Detect which cell encompasses the target text, then output its (x, y) center coordinate. 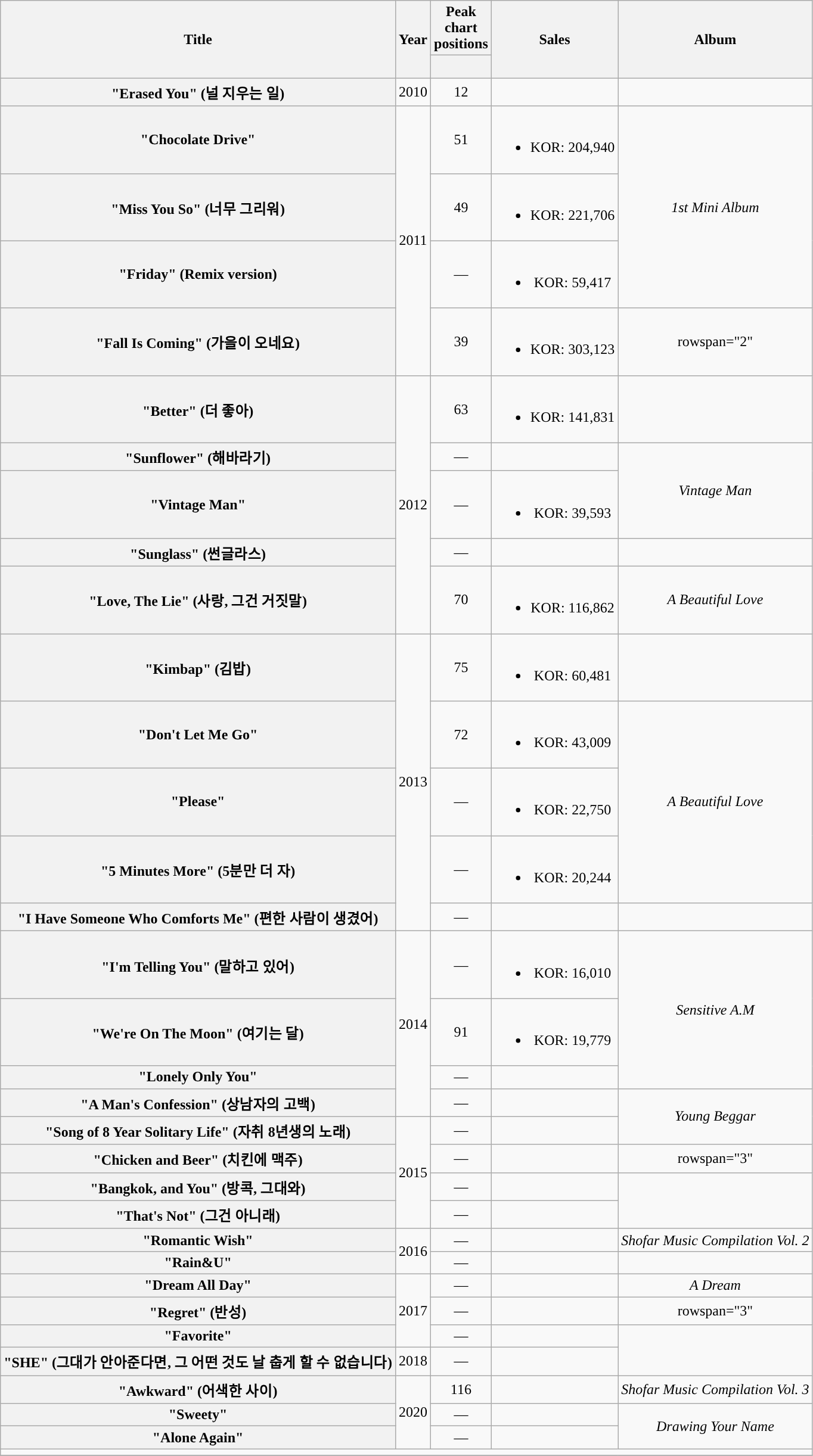
"Love, The Lie" (사랑, 그건 거짓말) (198, 599)
Young Beggar (715, 1116)
Vintage Man (715, 490)
Drawing Your Name (715, 1426)
"A Man's Confession" (상남자의 고백) (198, 1102)
"Chicken and Beer" (치킨에 맥주) (198, 1158)
2010 (412, 92)
"Awkward" (어색한 사이) (198, 1389)
"Please" (198, 802)
2013 (412, 783)
KOR: 22,750 (554, 802)
KOR: 16,010 (554, 965)
"SHE" (그대가 안아준다면, 그 어떤 것도 날 춥게 할 수 없습니다) (198, 1362)
"Dream All Day" (198, 1285)
70 (461, 599)
"I Have Someone Who Comforts Me" (편한 사람이 생겼어) (198, 917)
rowspan="2" (715, 342)
"Alone Again" (198, 1438)
2016 (412, 1251)
"Sunflower" (해바라기) (198, 456)
2017 (412, 1311)
Album (715, 39)
91 (461, 1032)
KOR: 60,481 (554, 667)
KOR: 141,831 (554, 409)
12 (461, 92)
2012 (412, 504)
2018 (412, 1362)
2015 (412, 1172)
Year (412, 39)
"Fall Is Coming" (가을이 오네요) (198, 342)
"Lonely Only You" (198, 1077)
"Regret" (반성) (198, 1311)
KOR: 19,779 (554, 1032)
Shofar Music Compilation Vol. 2 (715, 1240)
KOR: 204,940 (554, 139)
KOR: 59,417 (554, 274)
"We're On The Moon" (여기는 달) (198, 1032)
"Don't Let Me Go" (198, 735)
Sensitive A.M (715, 1010)
"Miss You So" (너무 그리워) (198, 207)
Peak chart positions (461, 28)
KOR: 39,593 (554, 504)
63 (461, 409)
"Erased You" (널 지우는 일) (198, 92)
"Romantic Wish" (198, 1240)
"Rain&U" (198, 1262)
116 (461, 1389)
75 (461, 667)
49 (461, 207)
"Chocolate Drive" (198, 139)
2020 (412, 1412)
51 (461, 139)
"Friday" (Remix version) (198, 274)
"Kimbap" (김밥) (198, 667)
"Favorite" (198, 1336)
"Better" (더 좋아) (198, 409)
"I'm Telling You" (말하고 있어) (198, 965)
"That's Not" (그건 아니래) (198, 1214)
"5 Minutes More" (5분만 더 자) (198, 870)
"Bangkok, and You" (방콕, 그대와) (198, 1187)
2011 (412, 241)
KOR: 20,244 (554, 870)
KOR: 221,706 (554, 207)
"Vintage Man" (198, 504)
39 (461, 342)
A Dream (715, 1285)
"Song of 8 Year Solitary Life" (자취 8년생의 노래) (198, 1131)
KOR: 303,123 (554, 342)
Title (198, 39)
"Sweety" (198, 1415)
1st Mini Album (715, 207)
KOR: 116,862 (554, 599)
Sales (554, 39)
72 (461, 735)
KOR: 43,009 (554, 735)
2014 (412, 1023)
"Sunglass" (썬글라스) (198, 552)
Shofar Music Compilation Vol. 3 (715, 1389)
